Pinpoint the cell where the given text exists, returning its (x, y) midpoint coordinate. 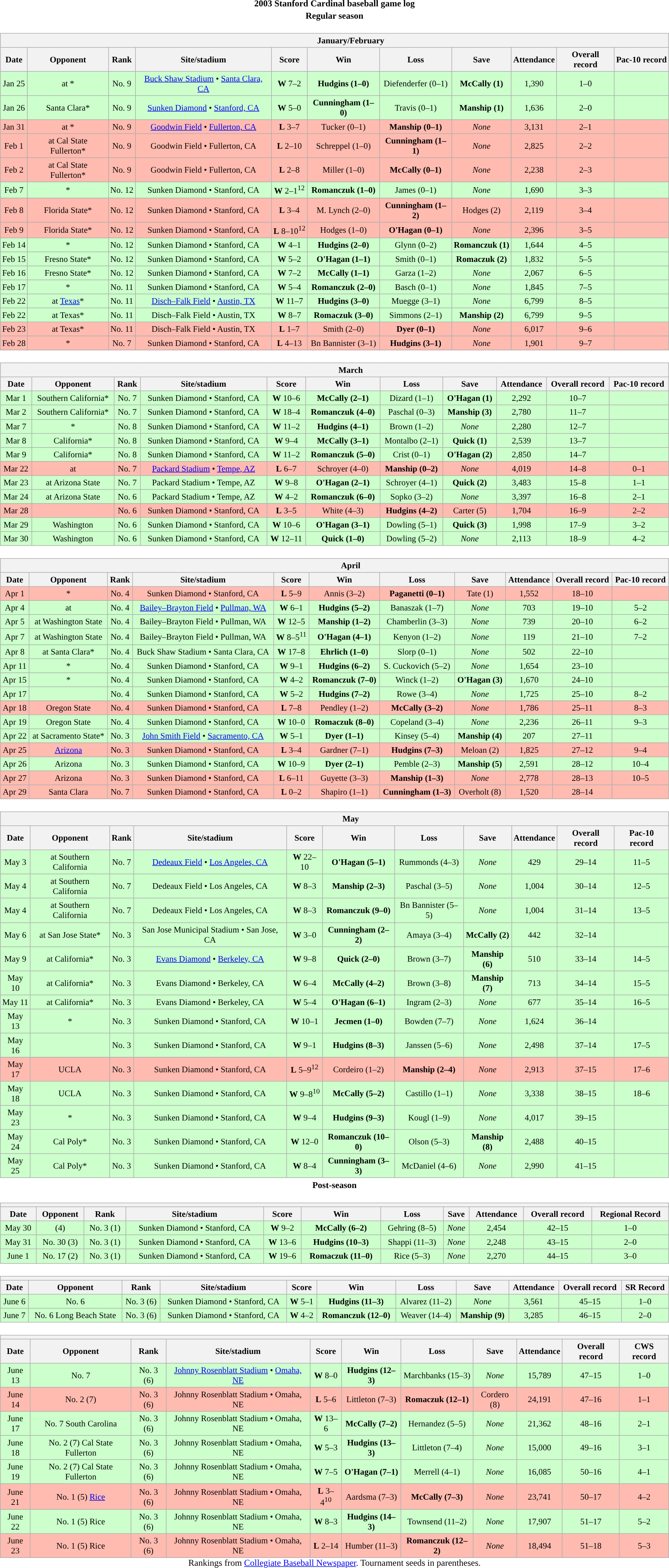
May 16 (16, 1045)
Quick (2) (470, 482)
Romaczuk (11–0) (341, 1256)
Brown (3–7) (429, 959)
Romanczuk (1–0) (343, 190)
Apr 7 (15, 637)
Feb 2 (14, 170)
739 (529, 622)
Glynn (0–2) (416, 245)
May 18 (16, 1093)
Copeland (3–4) (417, 722)
January/February (334, 40)
Apr 18 (15, 708)
Dowling (5–1) (411, 525)
Cordero (8) (495, 1400)
23,741 (539, 1497)
4–1 (644, 1472)
Tate (1) (480, 594)
2,825 (534, 146)
27–12 (582, 750)
Apr 5 (15, 622)
Hudgins (10–3) (341, 1242)
16–8 (578, 497)
Montalbo (2–1) (411, 440)
Marchbanks (15–3) (437, 1376)
2,778 (529, 778)
Quick (2–0) (358, 959)
24–10 (582, 680)
0–1 (639, 468)
15,000 (539, 1447)
W 8–7 (289, 315)
L 8–1012 (289, 230)
Mar 2 (16, 412)
Pendley (1–2) (344, 708)
12–5 (642, 886)
Castillo (1–1) (429, 1093)
Romanczuk (4–0) (343, 412)
Overholt (8) (480, 792)
1,901 (534, 343)
Feb 15 (14, 259)
Jecmen (1–0) (358, 1021)
Apr 15 (15, 680)
502 (529, 652)
Romaczuk (8–0) (344, 722)
Mar 24 (16, 497)
2,248 (497, 1242)
O'Hagan (4–1) (344, 637)
W 11–7 (289, 301)
W 10–0 (291, 722)
Travis (0–1) (416, 108)
Janssen (5–6) (429, 1045)
677 (534, 1002)
50–17 (591, 1497)
Santa Clara* (68, 108)
Guyette (3–3) (344, 778)
Feb 8 (14, 210)
McCally (6–2) (341, 1228)
2,498 (534, 1045)
2,539 (521, 440)
O'Hagan (5–1) (358, 862)
W 9–810 (305, 1093)
3,285 (534, 1315)
Manship (9) (482, 1315)
Hudgins (5–2) (344, 608)
3,131 (534, 127)
6,017 (534, 329)
Romanczuk (1) (482, 245)
June 6 (15, 1301)
4,019 (521, 468)
1,998 (521, 525)
3–1 (644, 1447)
Hudgins (3–0) (343, 301)
Merrell (4–1) (437, 1472)
15–5 (642, 983)
46–15 (590, 1315)
W 7–5 (326, 1472)
8–3 (641, 708)
Hodges (2) (482, 210)
24,191 (539, 1400)
51–18 (591, 1546)
W 10–1 (305, 1021)
25–11 (582, 708)
Chamberlin (3–3) (417, 622)
May 3 (16, 862)
11–5 (642, 862)
L 3–5 (286, 511)
Mar 8 (16, 440)
Kougl (1–9) (429, 1118)
Bowden (7–7) (429, 1021)
O'Hagan (3–1) (343, 525)
40–15 (585, 1142)
May 6 (16, 935)
Dowling (5–2) (411, 539)
Paschal (3–5) (429, 886)
3,561 (534, 1301)
43–15 (558, 1242)
Romanczuk (2–0) (343, 287)
1,725 (529, 694)
Feb 7 (14, 190)
Apr 22 (15, 736)
O'Hagan (1) (470, 398)
W 12–5 (291, 622)
2,913 (534, 1069)
Hudgins (13–3) (371, 1447)
2,067 (534, 273)
2,850 (521, 454)
4,017 (534, 1118)
Simmons (2–1) (416, 315)
Bn Bannister (3–1) (343, 343)
41–15 (585, 1166)
Kenyon (1–2) (417, 637)
L 1–7 (289, 329)
Shapiro (1–1) (344, 792)
4–5 (585, 245)
17–6 (642, 1069)
38–15 (585, 1093)
White (4–3) (343, 511)
Hudgins (8–3) (358, 1045)
Mar 28 (16, 511)
Crist (0–1) (411, 454)
Tucker (0–1) (343, 127)
June 1 (18, 1256)
1,690 (534, 190)
14–5 (642, 959)
9–5 (585, 315)
25–10 (582, 694)
S. Cuckovich (5–2) (417, 666)
May 11 (16, 1002)
Schreppel (1–0) (343, 146)
Carter (5) (470, 511)
Hudgins (11–3) (356, 1301)
1,845 (534, 287)
L 0–2 (291, 792)
Pemble (2–3) (417, 764)
Hodges (1–0) (343, 230)
O'Hagan (0–1) (416, 230)
17–9 (578, 525)
Annis (3–2) (344, 594)
June 17 (16, 1423)
McDaniel (4–6) (429, 1166)
Manship (5) (480, 764)
Brown (3–8) (429, 983)
Feb 16 (14, 273)
51–17 (591, 1522)
37–14 (585, 1045)
Gehring (8–5) (412, 1228)
7–5 (585, 287)
Manship (4) (480, 736)
San Jose Municipal Stadium • San Jose, CA (210, 935)
Romanczuk (9–0) (358, 910)
Manship (2–4) (429, 1069)
Manship (1) (482, 108)
W 22–10 (305, 862)
18–6 (642, 1093)
May 9 (16, 959)
Cordeiro (1–2) (358, 1069)
Shappi (11–3) (412, 1242)
L 2–8 (289, 170)
Dizard (1–1) (411, 398)
Cunningham (2–2) (358, 935)
23–10 (582, 666)
Littleton (7–4) (437, 1447)
17–5 (642, 1045)
Dyer (1–1) (344, 736)
W 18–4 (286, 412)
Romanczuk (6–0) (343, 497)
1,654 (529, 666)
No. 17 (2) (60, 1256)
2–3 (585, 170)
Smith (2–0) (343, 329)
Ingram (2–3) (429, 1002)
19–10 (582, 608)
9–4 (641, 750)
1,825 (529, 750)
Cunningham (1–0) (343, 108)
Kinsey (5–4) (417, 736)
8–5 (585, 301)
L 2–10 (289, 146)
3–5 (585, 230)
Regional Record (630, 1214)
Hudgins (7–3) (417, 750)
Winck (1–2) (417, 680)
L 2–14 (326, 1546)
McCally (7–3) (437, 1497)
Hudgins (2–0) (343, 245)
Slorp (0–1) (417, 652)
Sopko (3–2) (411, 497)
15,789 (539, 1376)
39–15 (585, 1118)
Aardsma (7–3) (371, 1497)
McCally (3–1) (343, 440)
SR Record (645, 1287)
W 12–11 (286, 539)
2,292 (521, 398)
W 8–511 (291, 637)
2,236 (529, 722)
Feb 23 (14, 329)
Mar 23 (16, 482)
1,552 (529, 594)
Humber (11–3) (371, 1546)
June 18 (16, 1447)
Romaczuk (2) (482, 259)
CWS record (644, 1351)
Manship (8) (488, 1142)
2,454 (497, 1228)
Bn Bannister (5–5) (429, 910)
22–10 (582, 652)
3,338 (534, 1093)
April (334, 566)
7–2 (641, 637)
Apr 25 (15, 750)
McCally (3–2) (417, 708)
18–9 (578, 539)
21,362 (539, 1423)
15–8 (578, 482)
2,591 (529, 764)
429 (534, 862)
Mar 22 (16, 468)
48–16 (591, 1423)
510 (534, 959)
13–7 (578, 440)
M. Lynch (2–0) (343, 210)
Hudgins (9–3) (358, 1118)
W 2–112 (289, 190)
28–13 (582, 778)
McCally (1–1) (343, 273)
Diefenderfer (0–1) (416, 84)
June 14 (16, 1400)
Manship (1–3) (417, 778)
W 5–3 (326, 1447)
2,113 (521, 539)
Manship (2) (482, 315)
16,085 (539, 1472)
Manship (0–1) (416, 127)
Mar 7 (16, 426)
Hudgins (4–1) (343, 426)
W 4–1 (289, 245)
L 4–13 (289, 343)
Romanczuk (12–0) (356, 1315)
2,280 (521, 426)
2,488 (534, 1142)
Jan 31 (14, 127)
10–5 (641, 778)
26–11 (582, 722)
Cunningham (1–3) (417, 792)
Olson (5–3) (429, 1142)
10–7 (578, 398)
L 6–7 (286, 468)
W 12–0 (305, 1142)
1,832 (534, 259)
Ehrlich (1–0) (344, 652)
33–14 (585, 959)
32–14 (585, 935)
Hudgins (7–2) (344, 694)
Apr 1 (15, 594)
Apr 29 (15, 792)
2,780 (521, 412)
50–16 (591, 1472)
Rummonds (4–3) (429, 862)
47–16 (591, 1400)
27–11 (582, 736)
Garza (1–2) (416, 273)
Cunningham (1–2) (416, 210)
W 6–4 (305, 983)
McCally (2–1) (343, 398)
McCally (2) (488, 935)
1,624 (534, 1021)
Paganetti (0–1) (417, 594)
Jan 25 (14, 84)
Manship (6) (488, 959)
Dyer (2–1) (344, 764)
Quick (3) (470, 525)
Romaczuk (12–1) (437, 1400)
30–14 (585, 886)
Jan 26 (14, 108)
L 5–9 (291, 594)
O'Hagan (7–1) (371, 1472)
6–2 (641, 622)
Miller (1–0) (343, 170)
W 8–0 (326, 1376)
713 (534, 983)
29–14 (585, 862)
17,907 (539, 1522)
Feb 1 (14, 146)
May 10 (16, 983)
Paschal (0–3) (411, 412)
McCally (4–2) (358, 983)
Hudgins (12–3) (371, 1376)
6–5 (585, 273)
May 13 (16, 1021)
Alvarez (11–2) (426, 1301)
49–16 (591, 1447)
O'Hagan (2) (470, 454)
Apr 8 (15, 652)
Romanczuk (10–0) (358, 1142)
28–14 (582, 792)
Manship (0–2) (411, 468)
18–10 (582, 594)
2,238 (534, 170)
9–6 (585, 329)
W 5–0 (289, 108)
2,119 (534, 210)
2,270 (497, 1256)
McCally (5–2) (358, 1093)
Townsend (11–2) (437, 1522)
Hudgins (3–1) (416, 343)
Apr 26 (15, 764)
No. 6 Long Beach State (75, 1315)
Quick (1–0) (343, 539)
No. 2 (7) (81, 1400)
W 6–1 (291, 608)
3,397 (521, 497)
34–14 (585, 983)
Mar 30 (16, 539)
28–12 (582, 764)
18,494 (539, 1546)
Weaver (14–4) (426, 1315)
L 5–912 (305, 1069)
W 3–0 (305, 935)
Cunningham (3–3) (358, 1166)
Rice (5–3) (412, 1256)
207 (529, 736)
Rowe (3–4) (417, 694)
Romanczuk (7–0) (344, 680)
3–3 (585, 190)
McCally (0–1) (416, 170)
Apr 27 (15, 778)
L 5–6 (326, 1400)
Muegge (3–1) (416, 301)
Amaya (3–4) (429, 935)
703 (529, 608)
3–0 (630, 1256)
3–2 (639, 525)
W 9–2 (282, 1228)
L 7–8 (291, 708)
9–7 (585, 343)
Basch (0–1) (416, 287)
Manship (2–3) (358, 886)
42–15 (558, 1228)
119 (529, 637)
45–15 (590, 1301)
16–9 (578, 511)
May 30 (18, 1228)
O'Hagan (6–1) (358, 1002)
Gardner (7–1) (344, 750)
20–10 (582, 622)
Dyer (0–1) (416, 329)
W 8–4 (305, 1166)
Hudgins (4–2) (411, 511)
Feb 28 (14, 343)
Romanczuk (5–0) (343, 454)
21–10 (582, 637)
1,786 (529, 708)
31–14 (585, 910)
Schroyer (4–0) (343, 468)
3,483 (521, 482)
1,520 (529, 792)
O'Hagan (2–1) (343, 482)
W 17–8 (291, 652)
Apr 11 (15, 666)
Schroyer (4–1) (411, 482)
Mar 1 (16, 398)
8–2 (641, 694)
W 19–6 (282, 1256)
Cunningham (1–1) (416, 146)
9–3 (641, 722)
47–15 (591, 1376)
Feb 17 (14, 287)
McCally (7–2) (371, 1423)
Romaczuk (3–0) (343, 315)
at Sacramento State* (68, 736)
at Santa Clara* (68, 652)
May 25 (16, 1166)
L 3–7 (289, 127)
Hudgins (14–3) (371, 1522)
Hudgins (6–2) (344, 666)
14–8 (578, 468)
Apr 17 (15, 694)
10–4 (641, 764)
Quick (1) (470, 440)
2,990 (534, 1166)
36–14 (585, 1021)
1,670 (529, 680)
June 7 (15, 1315)
No. 7 South Carolina (81, 1423)
1,644 (534, 245)
Mar 29 (16, 525)
Mar 9 (16, 454)
Hernandez (5–5) (437, 1423)
Manship (7) (488, 983)
June 19 (16, 1472)
Meloan (2) (480, 750)
May 24 (16, 1142)
Apr 4 (15, 608)
Feb 9 (14, 230)
O'Hagan (3) (480, 680)
5–5 (585, 259)
June 23 (16, 1546)
16–5 (642, 1002)
June 21 (16, 1497)
at San Jose State* (70, 935)
1,390 (534, 84)
John Smith Field • Sacramento, CA (203, 736)
W 10–9 (291, 764)
Brown (1–2) (411, 426)
12–7 (578, 426)
O'Hagan (1–1) (343, 259)
Romanczuk (12–2) (437, 1546)
May 23 (16, 1118)
June 13 (16, 1376)
Santa Clara (68, 792)
37–15 (585, 1069)
Banaszak (1–7) (417, 608)
11–7 (578, 412)
(4) (60, 1228)
Smith (0–1) (416, 259)
L 6–11 (291, 778)
5–3 (644, 1546)
March (334, 370)
1,704 (521, 511)
44–15 (558, 1256)
1,636 (534, 108)
Manship (3) (470, 412)
35–14 (585, 1002)
13–5 (642, 910)
McCally (1) (482, 84)
May 31 (18, 1242)
L 3–410 (326, 1497)
James (0–1) (416, 190)
No. 30 (3) (60, 1242)
Feb 14 (14, 245)
3–4 (585, 210)
May 17 (16, 1069)
June 22 (16, 1522)
Littleton (7–3) (371, 1400)
Manship (1–2) (344, 622)
May (334, 819)
2,396 (534, 230)
442 (534, 935)
14–7 (578, 454)
Hudgins (1–0) (343, 84)
Apr 19 (15, 722)
